Locate the cell with the specified text and output its [X, Y] center coordinate. 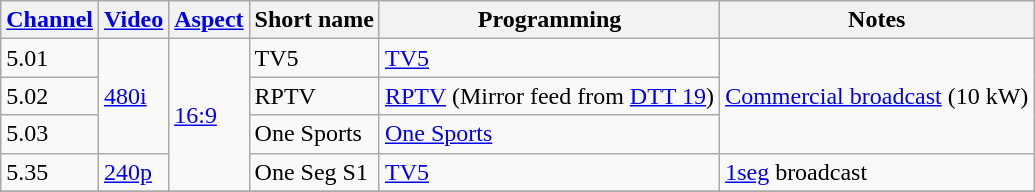
Commercial broadcast (10 kW) [877, 96]
5.02 [50, 96]
Programming [549, 20]
480i [134, 96]
1seg broadcast [877, 172]
5.03 [50, 134]
Channel [50, 20]
RPTV (Mirror feed from DTT 19) [549, 96]
Aspect [209, 20]
5.01 [50, 58]
Short name [314, 20]
Video [134, 20]
16:9 [209, 115]
5.35 [50, 172]
RPTV [314, 96]
240p [134, 172]
One Seg S1 [314, 172]
Notes [877, 20]
